Scan for the cell matching the given text and deliver its (x, y) coordinate at center. 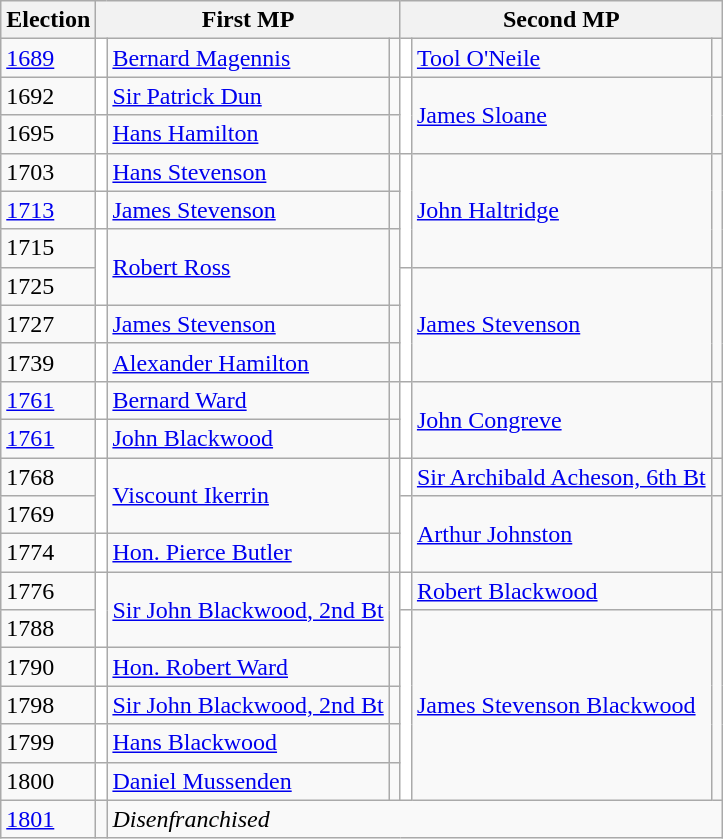
Bernard Ward (248, 400)
1703 (48, 172)
1692 (48, 96)
1798 (48, 705)
James Sloane (561, 115)
1768 (48, 477)
1800 (48, 781)
Hans Hamilton (248, 134)
John Haltridge (561, 210)
Daniel Mussenden (248, 781)
John Blackwood (248, 438)
Alexander Hamilton (248, 362)
1689 (48, 58)
Hon. Robert Ward (248, 667)
1799 (48, 743)
John Congreve (561, 419)
1739 (48, 362)
Robert Blackwood (561, 591)
1790 (48, 667)
James Stevenson Blackwood (561, 705)
1695 (48, 134)
Hon. Pierce Butler (248, 553)
Disenfranchised (414, 819)
1715 (48, 248)
Hans Stevenson (248, 172)
Sir Archibald Acheson, 6th Bt (561, 477)
1713 (48, 210)
1801 (48, 819)
Election (48, 20)
Arthur Johnston (561, 534)
1788 (48, 629)
Tool O'Neile (561, 58)
First MP (248, 20)
1727 (48, 324)
Second MP (561, 20)
Robert Ross (248, 267)
Sir Patrick Dun (248, 96)
Bernard Magennis (248, 58)
1776 (48, 591)
1774 (48, 553)
1725 (48, 286)
1769 (48, 515)
Viscount Ikerrin (248, 496)
Hans Blackwood (248, 743)
